Extract the (X, Y) coordinate from the center of the cell holding the provided text.  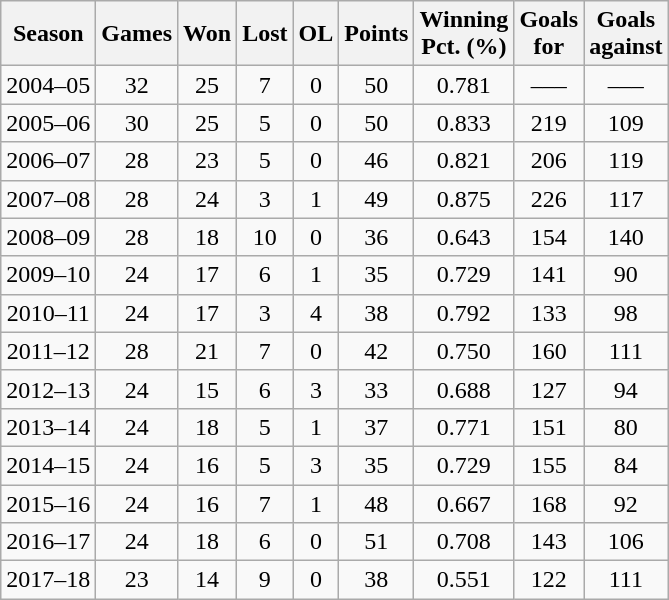
0.833 (464, 123)
Games (137, 34)
80 (626, 427)
226 (549, 199)
2012–13 (48, 389)
143 (549, 542)
2007–08 (48, 199)
0.781 (464, 85)
Goalsfor (549, 34)
0.643 (464, 237)
168 (549, 503)
WinningPct. (%) (464, 34)
154 (549, 237)
127 (549, 389)
117 (626, 199)
0.551 (464, 580)
21 (208, 351)
37 (376, 427)
140 (626, 237)
0.708 (464, 542)
33 (376, 389)
92 (626, 503)
0.688 (464, 389)
2015–16 (48, 503)
Season (48, 34)
Points (376, 34)
0.667 (464, 503)
0.821 (464, 161)
2006–07 (48, 161)
206 (549, 161)
2009–10 (48, 275)
2004–05 (48, 85)
109 (626, 123)
122 (549, 580)
141 (549, 275)
84 (626, 465)
2008–09 (48, 237)
15 (208, 389)
2011–12 (48, 351)
51 (376, 542)
42 (376, 351)
119 (626, 161)
0.771 (464, 427)
2005–06 (48, 123)
155 (549, 465)
OL (316, 34)
46 (376, 161)
Won (208, 34)
Lost (265, 34)
98 (626, 313)
0.792 (464, 313)
Goalsagainst (626, 34)
151 (549, 427)
0.750 (464, 351)
49 (376, 199)
9 (265, 580)
48 (376, 503)
219 (549, 123)
10 (265, 237)
106 (626, 542)
2013–14 (48, 427)
2010–11 (48, 313)
160 (549, 351)
90 (626, 275)
32 (137, 85)
94 (626, 389)
14 (208, 580)
2016–17 (48, 542)
4 (316, 313)
30 (137, 123)
0.875 (464, 199)
2017–18 (48, 580)
36 (376, 237)
133 (549, 313)
2014–15 (48, 465)
